Provide the [X, Y] coordinate of the cell's center where the given text is located.  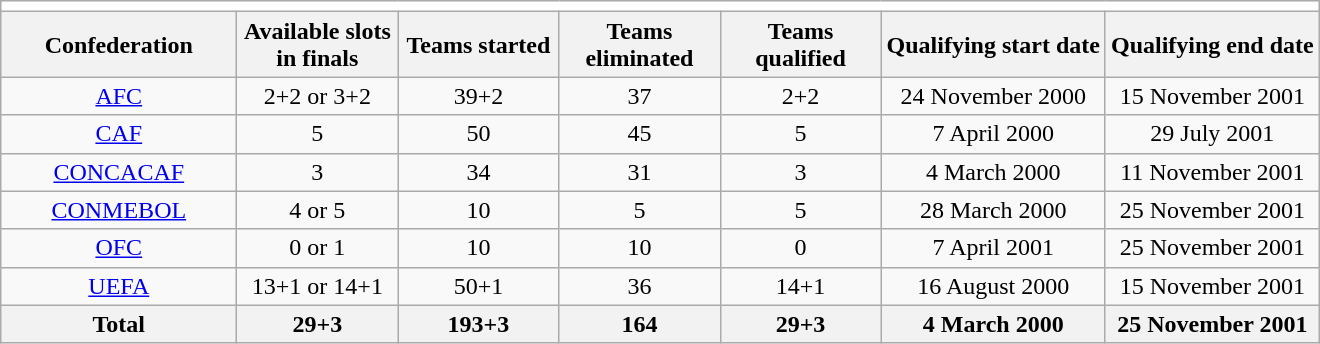
CONMEBOL [119, 210]
Qualifying end date [1212, 44]
36 [640, 286]
31 [640, 172]
29 July 2001 [1212, 134]
11 November 2001 [1212, 172]
7 April 2000 [993, 134]
50 [478, 134]
2+2 or 3+2 [318, 96]
Teams eliminated [640, 44]
AFC [119, 96]
0 or 1 [318, 248]
45 [640, 134]
2+2 [800, 96]
0 [800, 248]
24 November 2000 [993, 96]
UEFA [119, 286]
Confederation [119, 44]
Teams started [478, 44]
Available slots in finals [318, 44]
37 [640, 96]
39+2 [478, 96]
193+3 [478, 324]
28 March 2000 [993, 210]
7 April 2001 [993, 248]
OFC [119, 248]
14+1 [800, 286]
Total [119, 324]
13+1 or 14+1 [318, 286]
50+1 [478, 286]
CONCACAF [119, 172]
4 or 5 [318, 210]
CAF [119, 134]
164 [640, 324]
16 August 2000 [993, 286]
Teams qualified [800, 44]
34 [478, 172]
Qualifying start date [993, 44]
